For the text-containing cell, return its midpoint in (x, y) coordinate format. 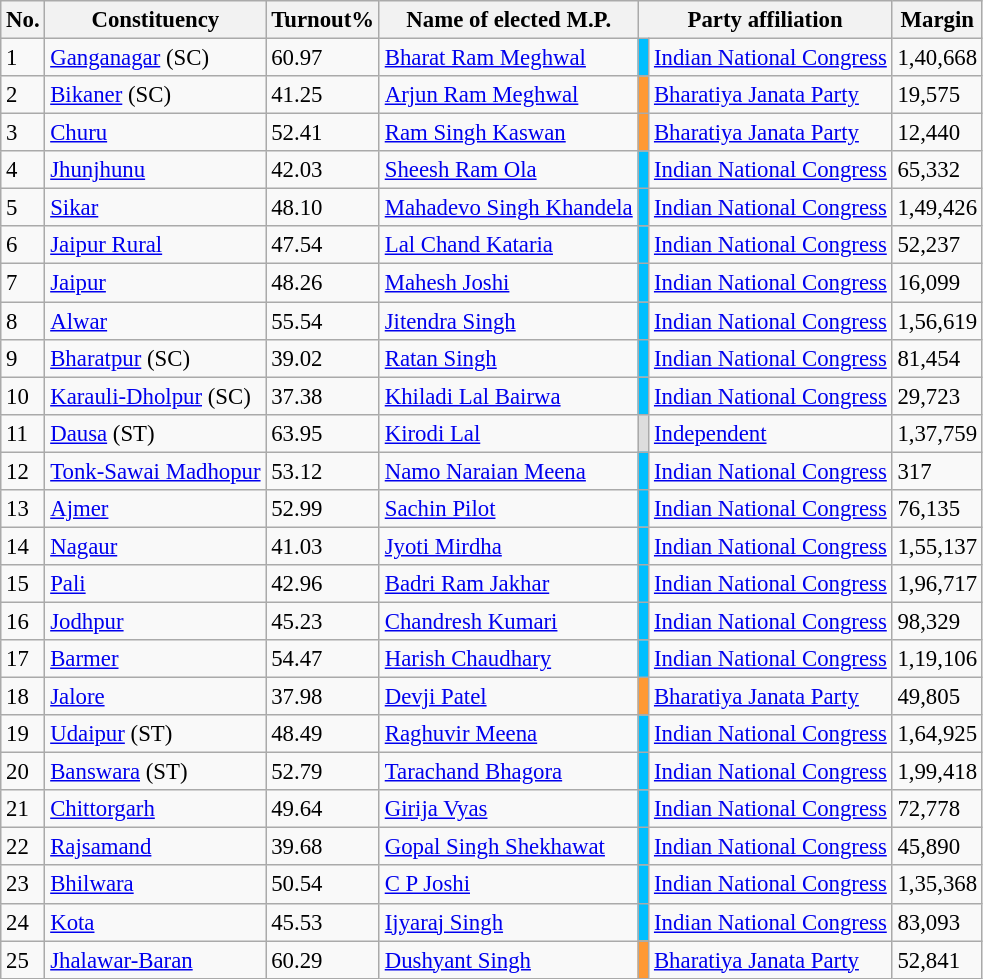
19,575 (937, 95)
Raghuvir Meena (508, 734)
Jyoti Mirdha (508, 546)
Margin (937, 20)
17 (23, 659)
12,440 (937, 133)
1,49,426 (937, 208)
Ratan Singh (508, 358)
45.53 (323, 922)
Independent (770, 433)
41.25 (323, 95)
Sachin Pilot (508, 509)
1,64,925 (937, 734)
52,841 (937, 960)
Lal Chand Kataria (508, 245)
1 (23, 58)
No. (23, 20)
Dushyant Singh (508, 960)
37.38 (323, 396)
Jalore (156, 697)
14 (23, 546)
1,96,717 (937, 584)
Jitendra Singh (508, 321)
18 (23, 697)
Chittorgarh (156, 809)
Jhalawar-Baran (156, 960)
83,093 (937, 922)
Jhunjhunu (156, 170)
13 (23, 509)
C P Joshi (508, 885)
81,454 (937, 358)
Girija Vyas (508, 809)
Ram Singh Kaswan (508, 133)
24 (23, 922)
Nagaur (156, 546)
Bikaner (SC) (156, 95)
47.54 (323, 245)
Kirodi Lal (508, 433)
65,332 (937, 170)
20 (23, 772)
Alwar (156, 321)
Churu (156, 133)
3 (23, 133)
Tarachand Bhagora (508, 772)
1,35,368 (937, 885)
Khiladi Lal Bairwa (508, 396)
10 (23, 396)
Rajsamand (156, 847)
37.98 (323, 697)
15 (23, 584)
Ijyaraj Singh (508, 922)
1,40,668 (937, 58)
8 (23, 321)
23 (23, 885)
72,778 (937, 809)
45,890 (937, 847)
Dausa (ST) (156, 433)
19 (23, 734)
50.54 (323, 885)
29,723 (937, 396)
Name of elected M.P. (508, 20)
5 (23, 208)
Arjun Ram Meghwal (508, 95)
9 (23, 358)
1,56,619 (937, 321)
12 (23, 471)
Jodhpur (156, 621)
16,099 (937, 283)
Harish Chaudhary (508, 659)
2 (23, 95)
7 (23, 283)
63.95 (323, 433)
Bhilwara (156, 885)
52.41 (323, 133)
48.10 (323, 208)
Jaipur (156, 283)
1,19,106 (937, 659)
1,55,137 (937, 546)
6 (23, 245)
Mahesh Joshi (508, 283)
21 (23, 809)
39.02 (323, 358)
53.12 (323, 471)
Ganganagar (SC) (156, 58)
76,135 (937, 509)
Badri Ram Jakhar (508, 584)
Constituency (156, 20)
Gopal Singh Shekhawat (508, 847)
Tonk-Sawai Madhopur (156, 471)
41.03 (323, 546)
1,37,759 (937, 433)
60.97 (323, 58)
25 (23, 960)
Karauli-Dholpur (SC) (156, 396)
49,805 (937, 697)
42.96 (323, 584)
Udaipur (ST) (156, 734)
Party affiliation (765, 20)
55.54 (323, 321)
Pali (156, 584)
Chandresh Kumari (508, 621)
Bharatpur (SC) (156, 358)
Banswara (ST) (156, 772)
52.99 (323, 509)
Barmer (156, 659)
Jaipur Rural (156, 245)
54.47 (323, 659)
Mahadevo Singh Khandela (508, 208)
60.29 (323, 960)
Turnout% (323, 20)
1,99,418 (937, 772)
Bharat Ram Meghwal (508, 58)
39.68 (323, 847)
317 (937, 471)
52,237 (937, 245)
48.49 (323, 734)
Devji Patel (508, 697)
11 (23, 433)
Sheesh Ram Ola (508, 170)
98,329 (937, 621)
42.03 (323, 170)
Namo Naraian Meena (508, 471)
52.79 (323, 772)
16 (23, 621)
49.64 (323, 809)
Sikar (156, 208)
Kota (156, 922)
45.23 (323, 621)
4 (23, 170)
48.26 (323, 283)
22 (23, 847)
Ajmer (156, 509)
